Return the (X, Y) coordinate for the center point of the cell that contains the specified text.  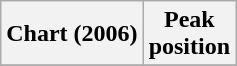
Peakposition (189, 34)
Chart (2006) (72, 34)
